Output the [x, y] coordinate of the center of the cell containing the given text.  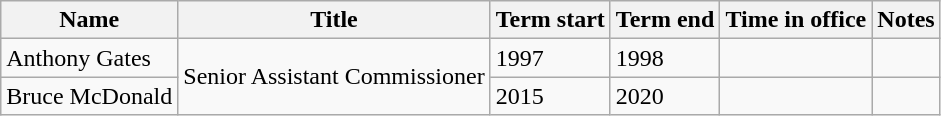
Senior Assistant Commissioner [334, 77]
Title [334, 20]
2020 [665, 96]
Term start [550, 20]
1997 [550, 58]
1998 [665, 58]
Anthony Gates [90, 58]
Bruce McDonald [90, 96]
Time in office [796, 20]
Term end [665, 20]
2015 [550, 96]
Notes [906, 20]
Name [90, 20]
